From the cell containing the given text, extract its center point as [x, y] coordinate. 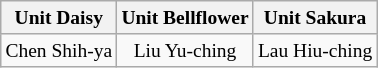
Unit Daisy [59, 18]
Lau Hiu-ching [315, 50]
Liu Yu-ching [186, 50]
Unit Sakura [315, 18]
Unit Bellflower [186, 18]
Chen Shih-ya [59, 50]
